From the cell containing the given text, extract its center point as [x, y] coordinate. 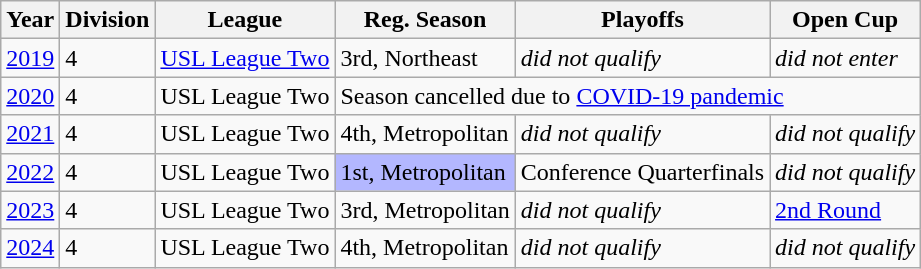
2021 [30, 134]
did not enter [846, 58]
League [245, 20]
2nd Round [846, 210]
2023 [30, 210]
2019 [30, 58]
Division [108, 20]
3rd, Metropolitan [425, 210]
Year [30, 20]
2024 [30, 248]
2022 [30, 172]
Conference Quarterfinals [642, 172]
Season cancelled due to COVID-19 pandemic [628, 96]
Playoffs [642, 20]
3rd, Northeast [425, 58]
Reg. Season [425, 20]
2020 [30, 96]
1st, Metropolitan [425, 172]
Open Cup [846, 20]
